From the cell containing the given text, extract its center point as [X, Y] coordinate. 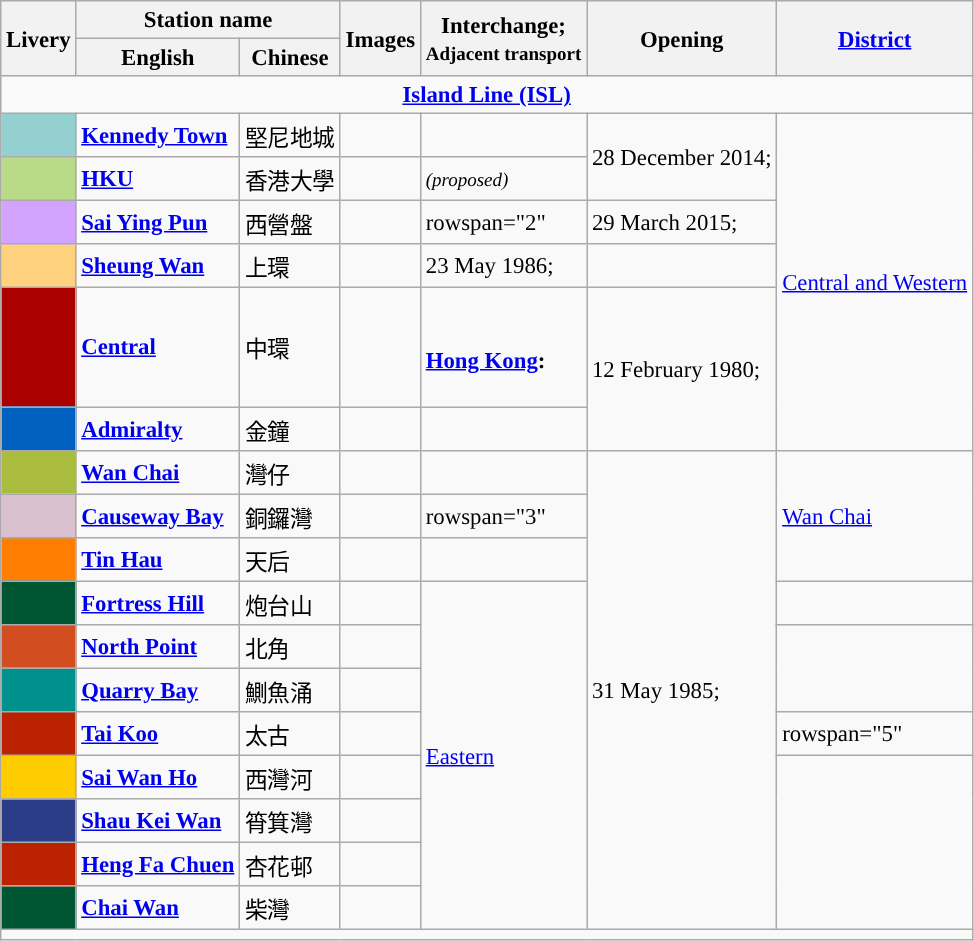
鰂魚涌 [290, 690]
銅鑼灣 [290, 516]
Fortress Hill [158, 603]
Heng Fa Chuen [158, 865]
Chai Wan [158, 908]
29 March 2015; [682, 223]
Shau Kei Wan [158, 821]
灣仔 [290, 472]
金鐘 [290, 429]
香港大學 [290, 179]
Eastern [503, 756]
Central and Western [875, 282]
Island Line (ISL) [487, 95]
中環 [290, 348]
Tin Hau [158, 559]
31 May 1985; [682, 690]
杏花邨 [290, 865]
炮台山 [290, 603]
Interchange;Adjacent transport [503, 38]
Opening [682, 38]
Hong Kong: [503, 348]
Kennedy Town [158, 136]
柴灣 [290, 908]
Sai Ying Pun [158, 223]
西灣河 [290, 777]
太古 [290, 734]
筲箕灣 [290, 821]
North Point [158, 647]
Causeway Bay [158, 516]
天后 [290, 559]
rowspan="5" [875, 734]
rowspan="3" [503, 516]
西營盤 [290, 223]
District [875, 38]
Sai Wan Ho [158, 777]
Station name [208, 20]
上環 [290, 266]
Admiralty [158, 429]
堅尼地城 [290, 136]
Livery [38, 38]
Chinese [290, 58]
23 May 1986; [503, 266]
Quarry Bay [158, 690]
12 February 1980; [682, 369]
Central [158, 348]
rowspan="2" [503, 223]
HKU [158, 179]
28 December 2014; [682, 158]
Sheung Wan [158, 266]
Tai Koo [158, 734]
Images [380, 38]
English [158, 58]
(proposed) [503, 179]
北角 [290, 647]
